Detect which cell encompasses the target text, then output its (X, Y) center coordinate. 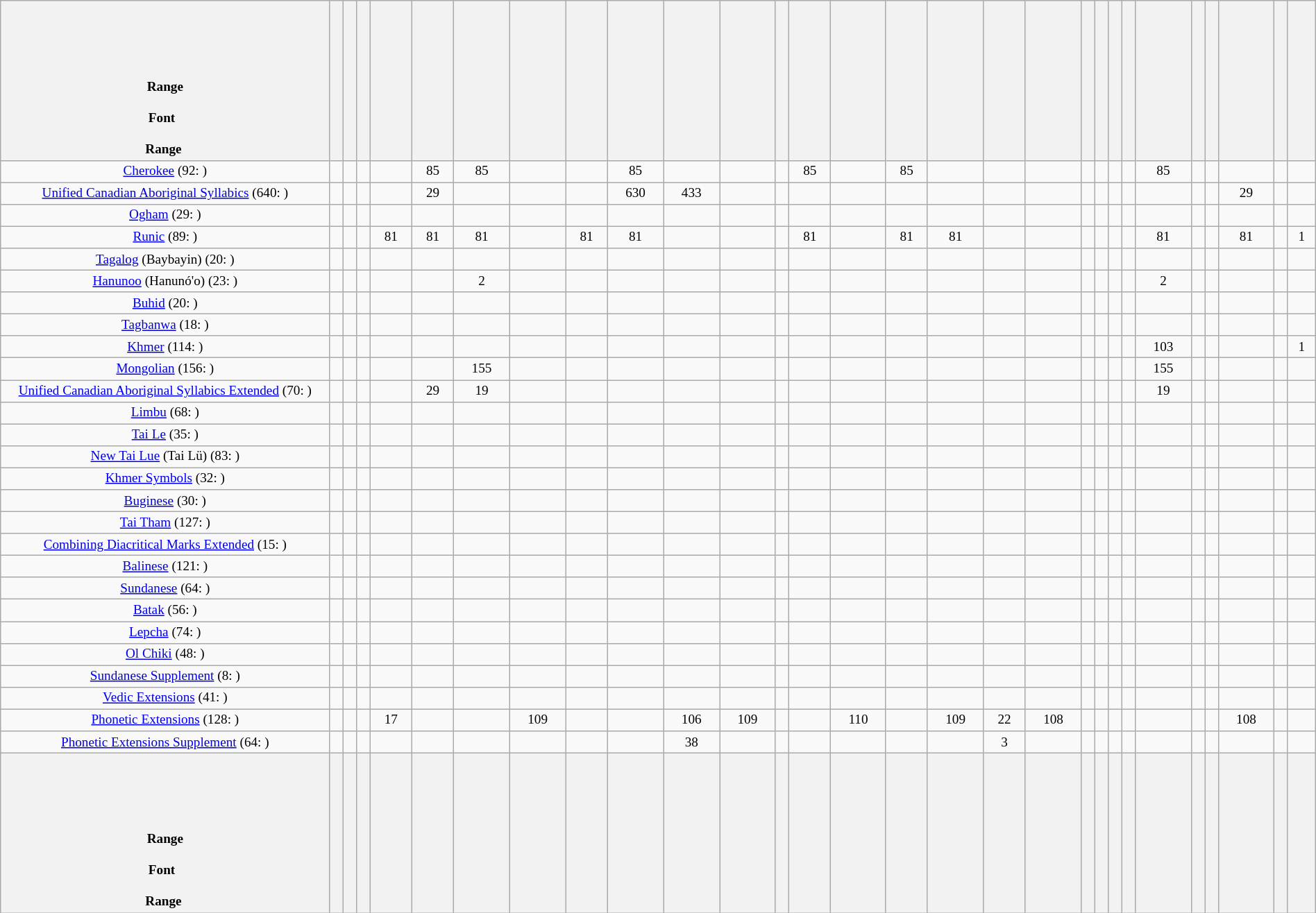
103 (1163, 347)
Ol Chiki (48: ) (165, 654)
630 (636, 194)
Lepcha (74: ) (165, 632)
Tagbanwa (18: ) (165, 325)
Unified Canadian Aboriginal Syllabics Extended (70: ) (165, 391)
106 (691, 720)
Phonetic Extensions (128: ) (165, 720)
Runic (89: ) (165, 237)
433 (691, 194)
Hanunoo (Hanunó'o) (23: ) (165, 281)
Khmer (114: ) (165, 347)
Khmer Symbols (32: ) (165, 479)
Batak (56: ) (165, 611)
Cherokee (92: ) (165, 171)
110 (858, 720)
Balinese (121: ) (165, 566)
Unified Canadian Aboriginal Syllabics (640: ) (165, 194)
Mongolian (156: ) (165, 369)
Sundanese (64: ) (165, 588)
Buhid (20: ) (165, 303)
17 (391, 720)
Tagalog (Baybayin) (20: ) (165, 259)
Phonetic Extensions Supplement (64: ) (165, 742)
Tai Tham (127: ) (165, 522)
Vedic Extensions (41: ) (165, 698)
22 (1004, 720)
38 (691, 742)
New Tai Lue (Tai Lü) (83: ) (165, 456)
Buginese (30: ) (165, 501)
Limbu (68: ) (165, 413)
Ogham (29: ) (165, 215)
Combining Diacritical Marks Extended (15: ) (165, 545)
3 (1004, 742)
Tai Le (35: ) (165, 435)
Sundanese Supplement (8: ) (165, 676)
